Extract the (X, Y) coordinate from the center of the cell holding the provided text.  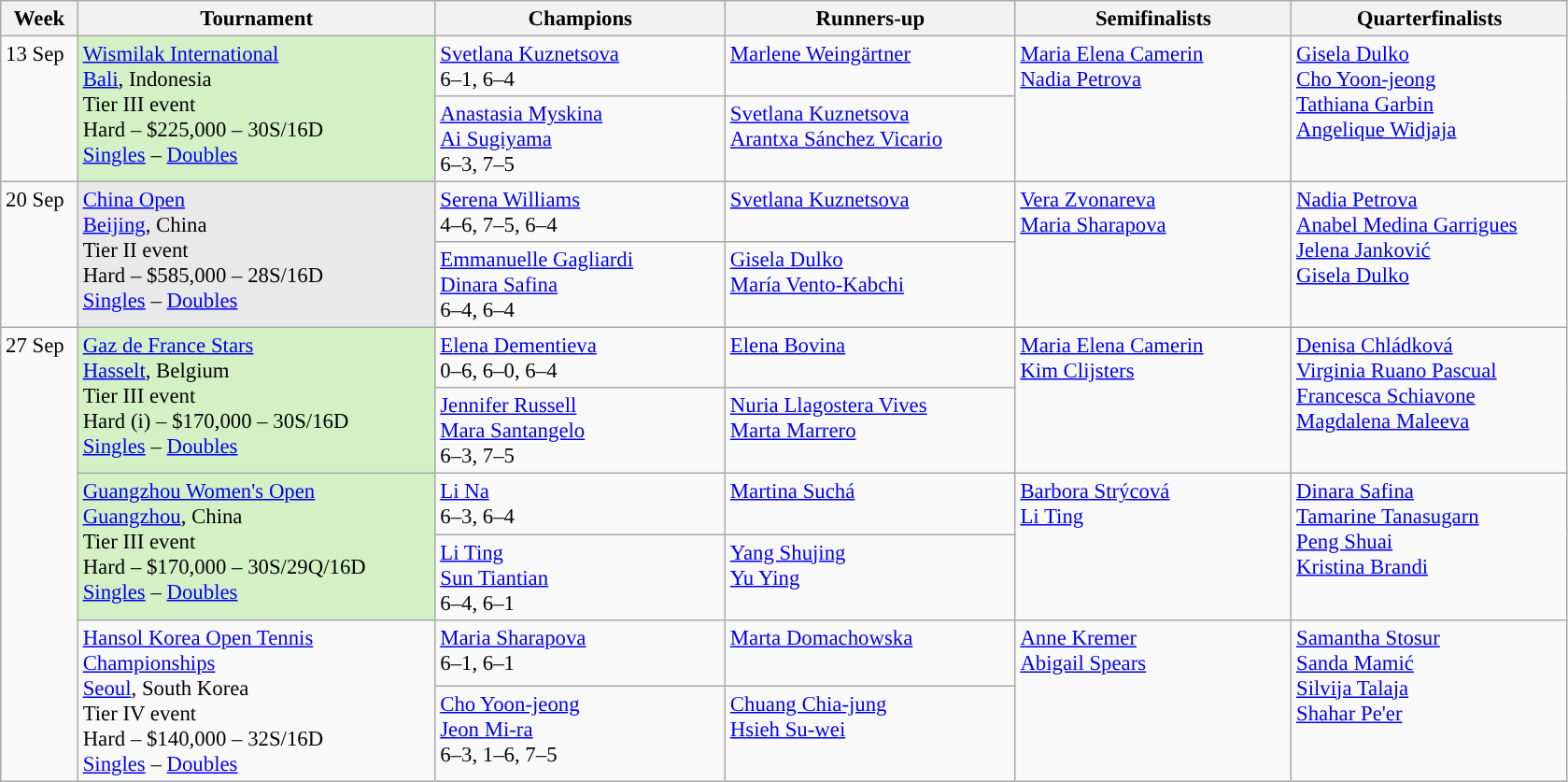
13 Sep (39, 109)
Maria Sharapova 6–1, 6–1 (581, 652)
Maria Elena Camerin Kim Clijsters (1153, 401)
Quarterfinalists (1430, 19)
Week (39, 19)
Svetlana Kuznetsova Arantxa Sánchez Vicario (870, 139)
Semifinalists (1153, 19)
Maria Elena Camerin Nadia Petrova (1153, 109)
Jennifer Russell Mara Santangelo6–3, 7–5 (581, 432)
Svetlana Kuznetsova 6–1, 6–4 (581, 67)
China Open Beijing, China Tier II eventHard – $585,000 – 28S/16D Singles – Doubles (256, 255)
Barbora Strýcová Li Ting (1153, 547)
Hansol Korea Open Tennis Championships Seoul, South Korea Tier IV eventHard – $140,000 – 32S/16DSingles – Doubles (256, 701)
Elena Bovina (870, 359)
Li Ting Sun Tiantian6–4, 6–1 (581, 577)
Anne Kremer Abigail Spears (1153, 701)
20 Sep (39, 255)
Nadia Petrova Anabel Medina Garrigues Jelena Janković Gisela Dulko (1430, 255)
Svetlana Kuznetsova (870, 213)
Martina Suchá (870, 505)
Tournament (256, 19)
Li Na 6–3, 6–4 (581, 505)
Chuang Chia-jung Hsieh Su-wei (870, 734)
Serena Williams 4–6, 7–5, 6–4 (581, 213)
Wismilak International Bali, Indonesia Tier III eventHard – $225,000 – 30S/16DSingles – Doubles (256, 109)
Guangzhou Women's Open Guangzhou, China Tier III eventHard – $170,000 – 30S/29Q/16DSingles – Doubles (256, 547)
Marlene Weingärtner (870, 67)
Nuria Llagostera Vives Marta Marrero (870, 432)
Gisela Dulko Cho Yoon-jeong Tathiana Garbin Angelique Widjaja (1430, 109)
Elena Dementieva 0–6, 6–0, 6–4 (581, 359)
Emmanuelle Gagliardi Dinara Safina6–4, 6–4 (581, 285)
Cho Yoon-jeong Jeon Mi-ra6–3, 1–6, 7–5 (581, 734)
Gaz de France Stars Hasselt, Belgium Tier III eventHard (i) – $170,000 – 30S/16DSingles – Doubles (256, 401)
Anastasia Myskina Ai Sugiyama6–3, 7–5 (581, 139)
Yang Shujing Yu Ying (870, 577)
Gisela Dulko María Vento-Kabchi (870, 285)
Dinara Safina Tamarine Tanasugarn Peng Shuai Kristina Brandi (1430, 547)
Samantha Stosur Sanda Mamić Silvija Talaja Shahar Pe'er (1430, 701)
Vera Zvonareva Maria Sharapova (1153, 255)
27 Sep (39, 555)
Champions (581, 19)
Marta Domachowska (870, 652)
Runners-up (870, 19)
Denisa Chládková Virginia Ruano Pascual Francesca Schiavone Magdalena Maleeva (1430, 401)
